From the cell containing the given text, extract its center point as (x, y) coordinate. 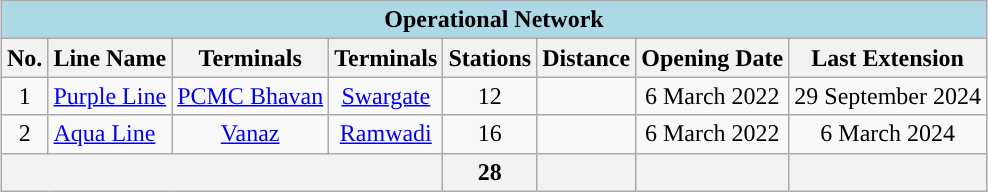
2 (25, 134)
Ramwadi (386, 134)
Aqua Line (110, 134)
29 September 2024 (888, 96)
Opening Date (712, 58)
28 (490, 172)
Operational Network (494, 20)
12 (490, 96)
Line Name (110, 58)
Last Extension (888, 58)
Purple Line (110, 96)
No. (25, 58)
Distance (586, 58)
6 March 2024 (888, 134)
Stations (490, 58)
Swargate (386, 96)
Vanaz (250, 134)
PCMC Bhavan (250, 96)
16 (490, 134)
1 (25, 96)
